Search for the cell housing the specified text and yield its [X, Y] center coordinate. 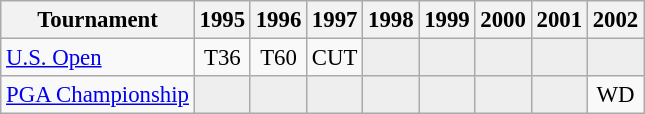
1999 [447, 20]
T60 [278, 58]
1996 [278, 20]
T36 [222, 58]
1997 [335, 20]
1998 [391, 20]
1995 [222, 20]
CUT [335, 58]
2002 [615, 20]
2000 [503, 20]
PGA Championship [98, 95]
Tournament [98, 20]
WD [615, 95]
2001 [559, 20]
U.S. Open [98, 58]
